Detect which cell encompasses the target text, then output its (x, y) center coordinate. 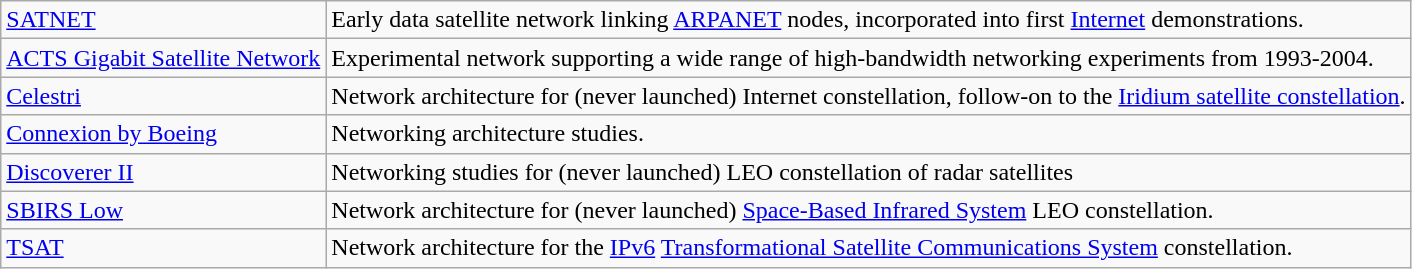
SBIRS Low (164, 210)
Network architecture for (never launched) Internet constellation, follow-on to the Iridium satellite constellation. (868, 96)
ACTS Gigabit Satellite Network (164, 58)
Networking studies for (never launched) LEO constellation of radar satellites (868, 172)
Connexion by Boeing (164, 134)
Discoverer II (164, 172)
Celestri (164, 96)
Early data satellite network linking ARPANET nodes, incorporated into first Internet demonstrations. (868, 20)
TSAT (164, 248)
Networking architecture studies. (868, 134)
Experimental network supporting a wide range of high-bandwidth networking experiments from 1993-2004. (868, 58)
SATNET (164, 20)
Network architecture for (never launched) Space-Based Infrared System LEO constellation. (868, 210)
Network architecture for the IPv6 Transformational Satellite Communications System constellation. (868, 248)
